Identify which cell holds the provided text, then report its (x, y) central coordinate. 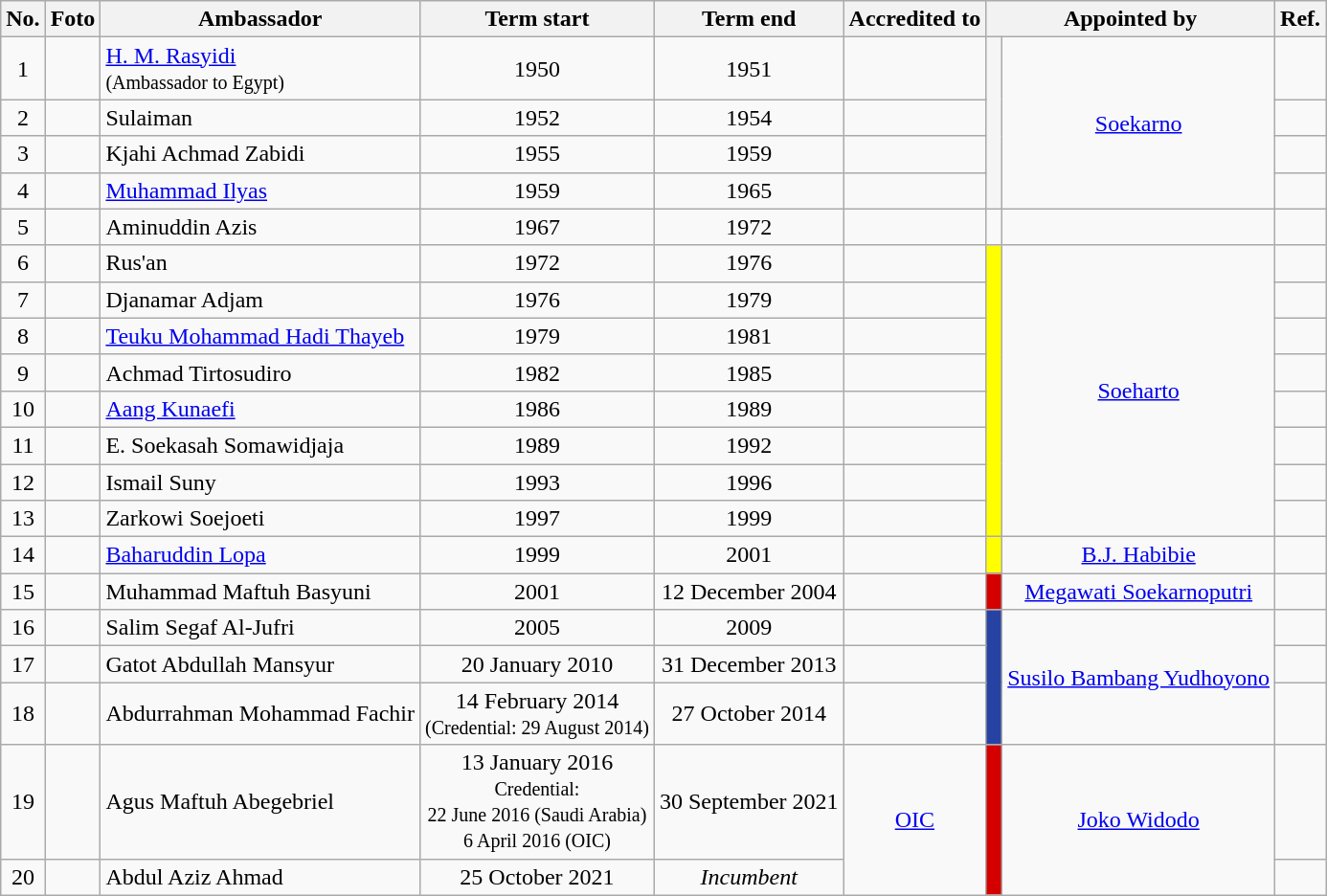
Muhammad Ilyas (260, 190)
19 (23, 802)
2005 (538, 628)
30 September 2021 (749, 802)
Achmad Tirtosudiro (260, 372)
1954 (749, 118)
Accredited to (915, 19)
Ref. (1300, 19)
1955 (538, 154)
Term end (749, 19)
1996 (749, 482)
Incumbent (749, 877)
15 (23, 592)
14 February 2014(Credential: 29 August 2014) (538, 714)
6 (23, 263)
Susilo Bambang Yudhoyono (1139, 678)
Abdul Aziz Ahmad (260, 877)
1 (23, 69)
Baharuddin Lopa (260, 555)
1986 (538, 409)
8 (23, 336)
Teuku Mohammad Hadi Thayeb (260, 336)
Aang Kunaefi (260, 409)
17 (23, 664)
1952 (538, 118)
2009 (749, 628)
18 (23, 714)
1997 (538, 519)
27 October 2014 (749, 714)
2 (23, 118)
Salim Segaf Al-Jufri (260, 628)
31 December 2013 (749, 664)
4 (23, 190)
Soekarno (1139, 123)
Joko Widodo (1139, 819)
B.J. Habibie (1139, 555)
Kjahi Achmad Zabidi (260, 154)
Term start (538, 19)
E. Soekasah Somawidjaja (260, 445)
OIC (915, 819)
20 (23, 877)
Djanamar Adjam (260, 300)
5 (23, 227)
1951 (749, 69)
1992 (749, 445)
Muhammad Maftuh Basyuni (260, 592)
25 October 2021 (538, 877)
Abdurrahman Mohammad Fachir (260, 714)
14 (23, 555)
Gatot Abdullah Mansyur (260, 664)
3 (23, 154)
1993 (538, 482)
No. (23, 19)
1985 (749, 372)
Agus Maftuh Abegebriel (260, 802)
Appointed by (1131, 19)
Ambassador (260, 19)
1950 (538, 69)
1967 (538, 227)
12 December 2004 (749, 592)
Soeharto (1139, 391)
9 (23, 372)
Zarkowi Soejoeti (260, 519)
Rus'an (260, 263)
1982 (538, 372)
12 (23, 482)
20 January 2010 (538, 664)
11 (23, 445)
13 (23, 519)
10 (23, 409)
Foto (73, 19)
16 (23, 628)
Sulaiman (260, 118)
7 (23, 300)
1965 (749, 190)
Aminuddin Azis (260, 227)
Ismail Suny (260, 482)
13 January 2016Credential:22 June 2016 (Saudi Arabia)6 April 2016 (OIC) (538, 802)
H. M. Rasyidi(Ambassador to Egypt) (260, 69)
1981 (749, 336)
Megawati Soekarnoputri (1139, 592)
